Provide the [x, y] coordinate of the cell's center where the given text is located.  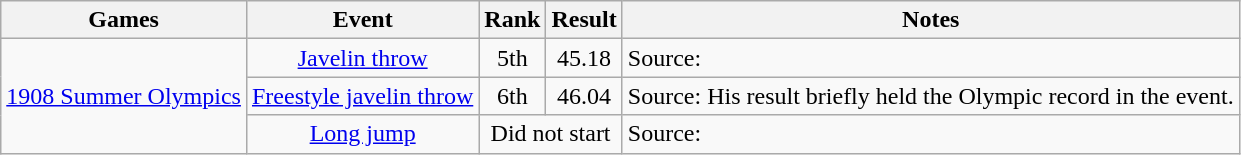
46.04 [584, 96]
1908 Summer Olympics [124, 96]
Javelin throw [362, 58]
Event [362, 20]
45.18 [584, 58]
Rank [512, 20]
Notes [930, 20]
Result [584, 20]
Did not start [551, 134]
6th [512, 96]
Games [124, 20]
Freestyle javelin throw [362, 96]
Source: His result briefly held the Olympic record in the event. [930, 96]
5th [512, 58]
Long jump [362, 134]
